Scan for the cell matching the given text and deliver its [X, Y] coordinate at center. 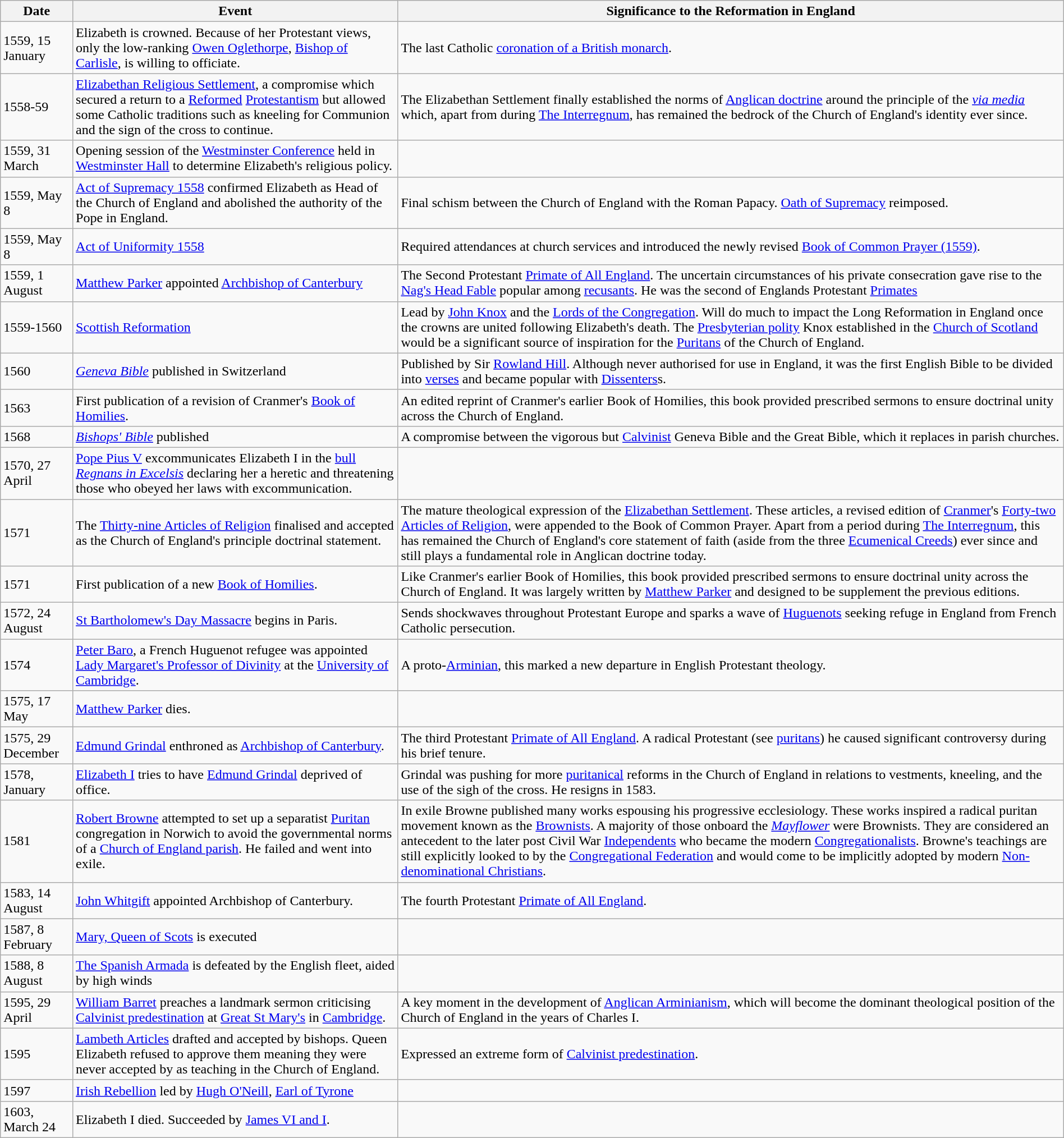
Required attendances at church services and introduced the newly revised Book of Common Prayer (1559). [731, 247]
1575, 17 May [37, 709]
1570, 27 April [37, 473]
The Thirty-nine Articles of Religion finalised and accepted as the Church of England's principle doctrinal statement. [236, 533]
Geneva Bible published in Switzerland [236, 371]
1581 [37, 841]
Matthew Parker dies. [236, 709]
1558-59 [37, 107]
John Whitgift appointed Archbishop of Canterbury. [236, 900]
Matthew Parker appointed Archbishop of Canterbury [236, 283]
First publication of a new Book of Homilies. [236, 585]
1603, March 24 [37, 1119]
William Barret preaches a landmark sermon criticising Calvinist predestination at Great St Mary's in Cambridge. [236, 1010]
Scottish Reformation [236, 327]
1559, 15 January [37, 48]
1597 [37, 1090]
Mary, Queen of Scots is executed [236, 937]
Expressed an extreme form of Calvinist predestination. [731, 1054]
Act of Supremacy 1558 confirmed Elizabeth as Head of the Church of England and abolished the authority of the Pope in England. [236, 203]
1588, 8 August [37, 973]
Elizabeth I tries to have Edmund Grindal deprived of office. [236, 782]
1587, 8 February [37, 937]
Act of Uniformity 1558 [236, 247]
Elizabeth I died. Succeeded by James VI and I. [236, 1119]
1568 [37, 437]
The Spanish Armada is defeated by the English fleet, aided by high winds [236, 973]
1559, 1 August [37, 283]
Opening session of the Westminster Conference held in Westminster Hall to determine Elizabeth's religious policy. [236, 158]
St Bartholomew's Day Massacre begins in Paris. [236, 621]
The last Catholic coronation of a British monarch. [731, 48]
1559, 31 March [37, 158]
1574 [37, 665]
Final schism between the Church of England with the Roman Papacy. Oath of Supremacy reimposed. [731, 203]
Bishops' Bible published [236, 437]
Edmund Grindal enthroned as Archbishop of Canterbury. [236, 745]
Sends shockwaves throughout Protestant Europe and sparks a wave of Huguenots seeking refuge in England from French Catholic persecution. [731, 621]
1595 [37, 1054]
Elizabeth is crowned. Because of her Protestant views, only the low-ranking Owen Oglethorpe, Bishop of Carlisle, is willing to officiate. [236, 48]
The third Protestant Primate of All England. A radical Protestant (see puritans) he caused significant controversy during his brief tenure. [731, 745]
1559-1560 [37, 327]
Event [236, 11]
Significance to the Reformation in England [731, 11]
1583, 14 August [37, 900]
1575, 29 December [37, 745]
1560 [37, 371]
A proto-Arminian, this marked a new departure in English Protestant theology. [731, 665]
Peter Baro, a French Huguenot refugee was appointed Lady Margaret's Professor of Divinity at the University of Cambridge. [236, 665]
1563 [37, 407]
A compromise between the vigorous but Calvinist Geneva Bible and the Great Bible, which it replaces in parish churches. [731, 437]
1578, January [37, 782]
Irish Rebellion led by Hugh O'Neill, Earl of Tyrone [236, 1090]
1595, 29 April [37, 1010]
1572, 24 August [37, 621]
Date [37, 11]
First publication of a revision of Cranmer's Book of Homilies. [236, 407]
The fourth Protestant Primate of All England. [731, 900]
